Identify which cell holds the provided text, then report its [x, y] central coordinate. 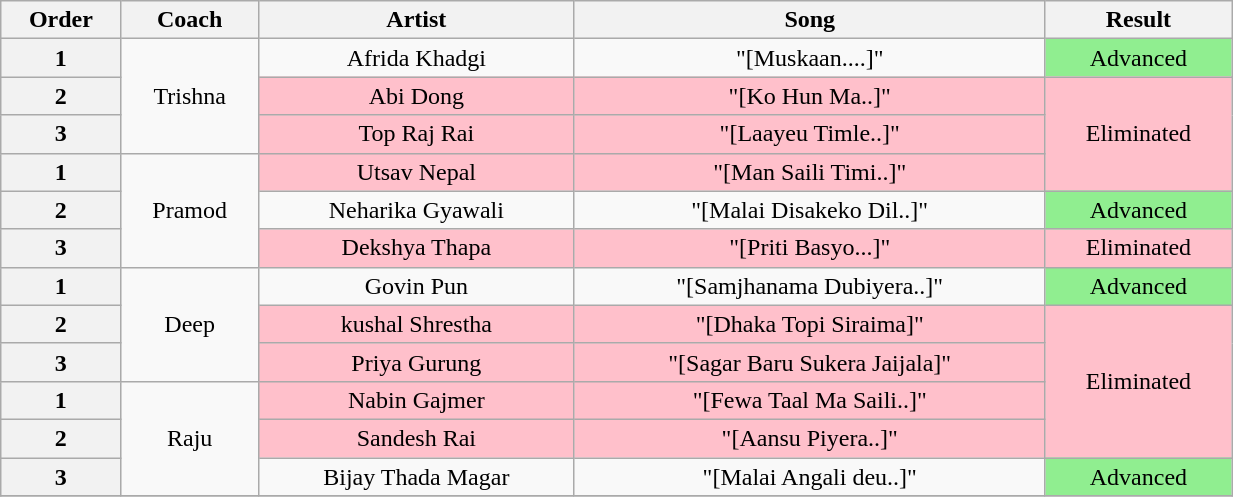
Order [61, 20]
"[Muskaan....]" [810, 58]
"[Man Saili Timi..]" [810, 172]
Pramod [190, 210]
kushal Shrestha [416, 324]
Deep [190, 324]
Utsav Nepal [416, 172]
"[Aansu Piyera..]" [810, 438]
Abi Dong [416, 96]
"[Priti Basyo...]" [810, 248]
Neharika Gyawali [416, 210]
"[Sagar Baru Sukera Jaijala]" [810, 362]
Dekshya Thapa [416, 248]
Sandesh Rai [416, 438]
Artist [416, 20]
Priya Gurung [416, 362]
Top Raj Rai [416, 134]
Afrida Khadgi [416, 58]
"[Malai Angali deu..]" [810, 477]
Govin Pun [416, 286]
Coach [190, 20]
Song [810, 20]
"[Laayeu Timle..]" [810, 134]
Trishna [190, 96]
"[Ko Hun Ma..]" [810, 96]
"[Malai Disakeko Dil..]" [810, 210]
"[Samjhanama Dubiyera..]" [810, 286]
"[Fewa Taal Ma Saili..]" [810, 400]
"[Dhaka Topi Siraima]" [810, 324]
Raju [190, 438]
Result [1138, 20]
Nabin Gajmer [416, 400]
Bijay Thada Magar [416, 477]
